Capture the cell that displays the provided text and extract its (X, Y) central coordinate. 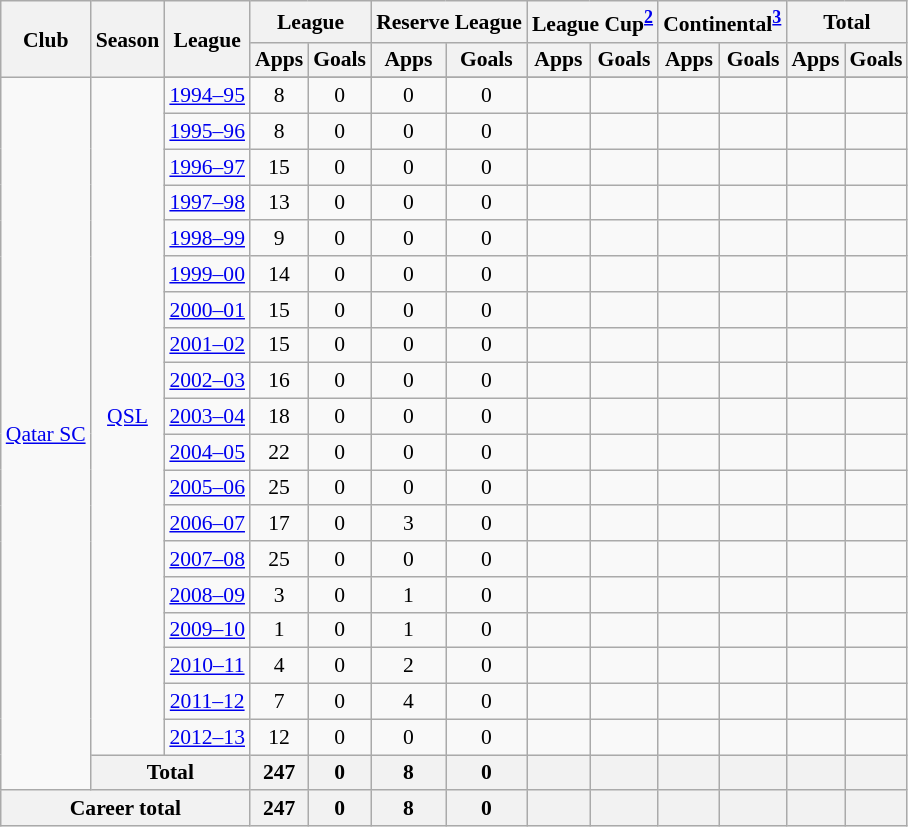
2 (408, 666)
14 (279, 274)
7 (279, 702)
1999–00 (207, 274)
2009–10 (207, 630)
2000–01 (207, 310)
9 (279, 239)
1998–99 (207, 239)
2010–11 (207, 666)
2001–02 (207, 345)
1994–95 (207, 96)
2008–09 (207, 595)
League Cup2 (592, 22)
22 (279, 452)
Club (46, 40)
2002–03 (207, 381)
2003–04 (207, 417)
12 (279, 737)
1997–98 (207, 203)
2004–05 (207, 452)
Reserve League (449, 22)
Qatar SC (46, 434)
Season (128, 40)
13 (279, 203)
16 (279, 381)
Career total (126, 809)
2012–13 (207, 737)
2011–12 (207, 702)
18 (279, 417)
17 (279, 524)
2005–06 (207, 488)
2007–08 (207, 559)
2006–07 (207, 524)
Continental3 (722, 22)
1996–97 (207, 167)
1995–96 (207, 132)
QSL (128, 416)
